Search for the cell housing the specified text and yield its [x, y] center coordinate. 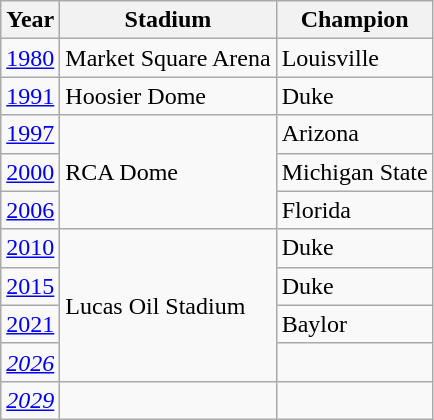
2010 [30, 248]
Champion [354, 20]
2021 [30, 324]
Hoosier Dome [168, 96]
Lucas Oil Stadium [168, 305]
2029 [30, 400]
Baylor [354, 324]
1980 [30, 58]
Florida [354, 210]
Michigan State [354, 172]
Stadium [168, 20]
1997 [30, 134]
Year [30, 20]
Arizona [354, 134]
1991 [30, 96]
Market Square Arena [168, 58]
2026 [30, 362]
Louisville [354, 58]
RCA Dome [168, 172]
2006 [30, 210]
2015 [30, 286]
2000 [30, 172]
